Search for the cell housing the specified text and yield its (x, y) center coordinate. 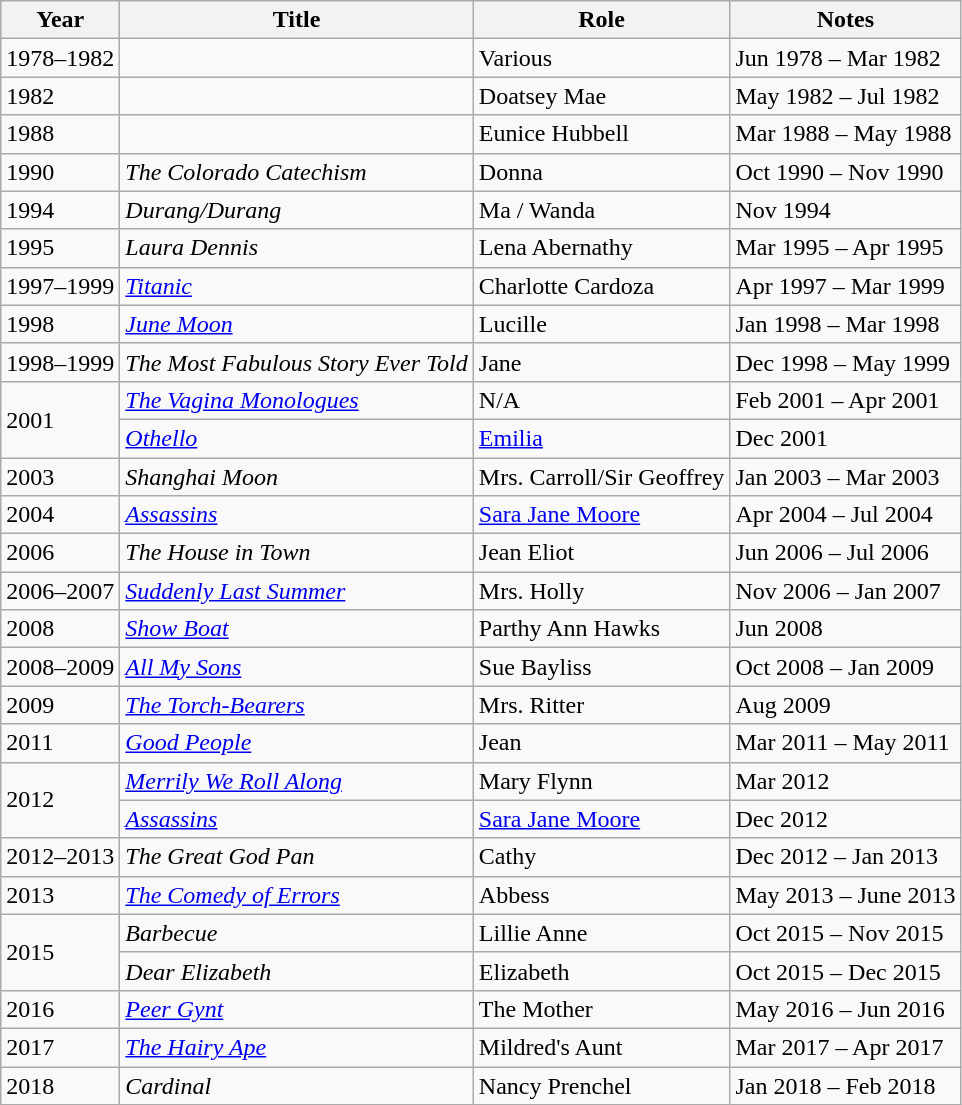
Cardinal (297, 1085)
Doatsey Mae (602, 96)
Shanghai Moon (297, 477)
Jun 2006 – Jul 2006 (846, 553)
Mrs. Ritter (602, 705)
1998 (60, 324)
Titanic (297, 286)
Mar 1988 – May 1988 (846, 134)
Suddenly Last Summer (297, 591)
June Moon (297, 324)
Feb 2001 – Apr 2001 (846, 400)
Mar 2012 (846, 781)
Emilia (602, 438)
The Hairy Ape (297, 1047)
2006–2007 (60, 591)
Oct 2008 – Jan 2009 (846, 667)
Jun 2008 (846, 629)
Donna (602, 172)
2016 (60, 1009)
Apr 2004 – Jul 2004 (846, 515)
The Great God Pan (297, 857)
Mrs. Carroll/Sir Geoffrey (602, 477)
Lillie Anne (602, 933)
Othello (297, 438)
Durang/Durang (297, 210)
Jane (602, 362)
2001 (60, 419)
Lucille (602, 324)
Ma / Wanda (602, 210)
2015 (60, 952)
2018 (60, 1085)
2017 (60, 1047)
Abbess (602, 895)
Various (602, 58)
1988 (60, 134)
Dec 2001 (846, 438)
Jan 2018 – Feb 2018 (846, 1085)
May 1982 – Jul 1982 (846, 96)
May 2013 – June 2013 (846, 895)
Oct 2015 – Dec 2015 (846, 971)
Eunice Hubbell (602, 134)
The Comedy of Errors (297, 895)
Elizabeth (602, 971)
Jean (602, 743)
1995 (60, 248)
Show Boat (297, 629)
Dec 2012 (846, 819)
Mar 2017 – Apr 2017 (846, 1047)
Jan 2003 – Mar 2003 (846, 477)
1990 (60, 172)
Apr 1997 – Mar 1999 (846, 286)
Role (602, 20)
2009 (60, 705)
Laura Dennis (297, 248)
Nov 1994 (846, 210)
2006 (60, 553)
Dear Elizabeth (297, 971)
Mar 1995 – Apr 1995 (846, 248)
Jan 1998 – Mar 1998 (846, 324)
Lena Abernathy (602, 248)
Nov 2006 – Jan 2007 (846, 591)
Cathy (602, 857)
Oct 1990 – Nov 1990 (846, 172)
2004 (60, 515)
Good People (297, 743)
Mrs. Holly (602, 591)
2008 (60, 629)
1997–1999 (60, 286)
The Colorado Catechism (297, 172)
Dec 2012 – Jan 2013 (846, 857)
1982 (60, 96)
The Mother (602, 1009)
Mar 2011 – May 2011 (846, 743)
1994 (60, 210)
2011 (60, 743)
The Vagina Monologues (297, 400)
Nancy Prenchel (602, 1085)
The House in Town (297, 553)
1978–1982 (60, 58)
Barbecue (297, 933)
2013 (60, 895)
The Torch-Bearers (297, 705)
N/A (602, 400)
Charlotte Cardoza (602, 286)
1998–1999 (60, 362)
2008–2009 (60, 667)
Aug 2009 (846, 705)
Merrily We Roll Along (297, 781)
All My Sons (297, 667)
The Most Fabulous Story Ever Told (297, 362)
May 2016 – Jun 2016 (846, 1009)
Peer Gynt (297, 1009)
Mary Flynn (602, 781)
Parthy Ann Hawks (602, 629)
2003 (60, 477)
Dec 1998 – May 1999 (846, 362)
Notes (846, 20)
Oct 2015 – Nov 2015 (846, 933)
2012 (60, 800)
2012–2013 (60, 857)
Title (297, 20)
Mildred's Aunt (602, 1047)
Sue Bayliss (602, 667)
Jun 1978 – Mar 1982 (846, 58)
Year (60, 20)
Jean Eliot (602, 553)
